Return the (X, Y) coordinate for the center point of the cell that contains the specified text.  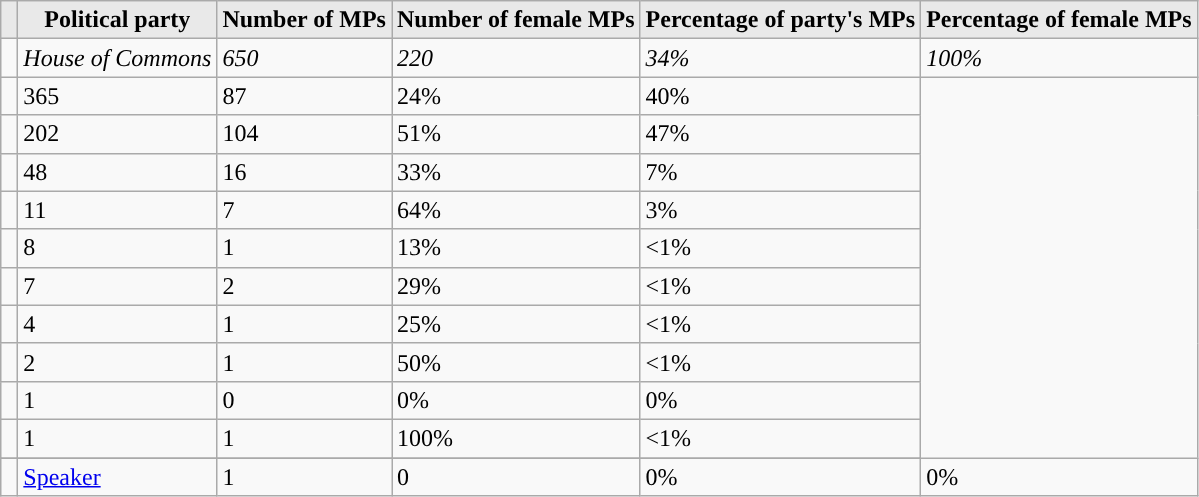
33% (516, 172)
Speaker (118, 477)
Number of MPs (304, 20)
40% (780, 96)
64% (516, 210)
25% (516, 324)
24% (516, 96)
29% (516, 286)
16 (304, 172)
87 (304, 96)
7% (780, 172)
4 (118, 324)
Number of female MPs (516, 20)
Percentage of party's MPs (780, 20)
47% (780, 134)
220 (516, 58)
House of Commons (118, 58)
48 (118, 172)
Political party (118, 20)
34% (780, 58)
3% (780, 210)
13% (516, 248)
365 (118, 96)
8 (118, 248)
51% (516, 134)
202 (118, 134)
11 (118, 210)
50% (516, 362)
104 (304, 134)
650 (304, 58)
Percentage of female MPs (1059, 20)
